Determine the [X, Y] coordinate at the center of the cell enclosing the given text.  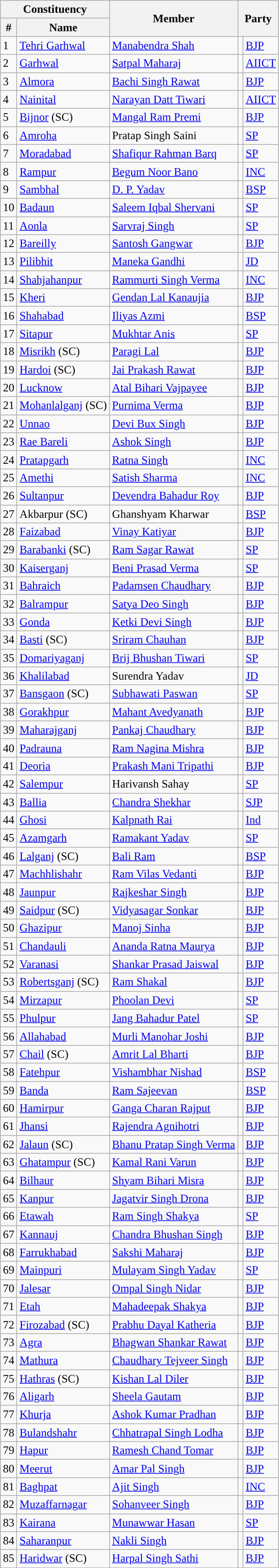
Ghatampur (SC) [63, 1162]
74 [9, 1360]
Jai Prakash Rawat [174, 370]
Constituency [55, 9]
Misrikh (SC) [63, 352]
Lucknow [63, 388]
Bahraich [63, 586]
8 [9, 171]
Nainital [63, 99]
72 [9, 1324]
Sheela Gautam [174, 1397]
Padamsen Chaudhary [174, 586]
Ram Sagar Rawat [174, 550]
Muzaffarnagar [63, 1505]
Harivansh Sahay [174, 784]
30 [9, 568]
83 [9, 1523]
Manoj Sinha [174, 928]
48 [9, 892]
Hathras (SC) [63, 1379]
59 [9, 1090]
Member [174, 18]
49 [9, 910]
Hardoi (SC) [63, 370]
Atal Bihari Vajpayee [174, 388]
Surendra Yadav [174, 676]
78 [9, 1433]
43 [9, 802]
11 [9, 226]
80 [9, 1469]
41 [9, 766]
Prakash Mani Tripathi [174, 766]
Khurja [63, 1415]
Saharanpur [63, 1541]
Gonda [63, 622]
Sambhal [63, 189]
75 [9, 1379]
Phoolan Devi [174, 1000]
Vishambhar Nishad [174, 1072]
23 [9, 442]
85 [9, 1559]
Chandra Bhushan Singh [174, 1234]
38 [9, 712]
Devendra Bahadur Roy [174, 496]
Ram Vilas Vedanti [174, 874]
Harpal Singh Sathi [174, 1559]
Mohanlalganj (SC) [63, 406]
46 [9, 856]
24 [9, 460]
Ketki Devi Singh [174, 622]
Deoria [63, 766]
9 [9, 189]
Meerut [63, 1469]
2 [9, 63]
17 [9, 334]
Kamal Rani Varun [174, 1162]
Phulpur [63, 1018]
Faizabad [63, 532]
Nakli Singh [174, 1541]
Machhlishahr [63, 874]
50 [9, 928]
Hamirpur [63, 1108]
21 [9, 406]
Pankaj Chaudhary [174, 730]
79 [9, 1451]
Ram Sajeevan [174, 1090]
Sohanveer Singh [174, 1505]
Bansgaon (SC) [63, 694]
77 [9, 1415]
Name [63, 27]
52 [9, 964]
35 [9, 658]
Satish Sharma [174, 478]
6 [9, 135]
37 [9, 694]
Amar Pal Singh [174, 1469]
Sarvraj Singh [174, 226]
Beni Prasad Verma [174, 568]
Kaiserganj [63, 568]
Shahjahanpur [63, 280]
Ghanshyam Kharwar [174, 514]
Pratap Singh Saini [174, 135]
Unnao [63, 424]
Murli Manohar Joshi [174, 1036]
81 [9, 1487]
15 [9, 298]
Akbarpur (SC) [63, 514]
Mathura [63, 1360]
32 [9, 604]
Sultanpur [63, 496]
73 [9, 1342]
82 [9, 1505]
51 [9, 946]
Jalaun (SC) [63, 1144]
Ananda Ratna Maurya [174, 946]
5 [9, 117]
Padrauna [63, 748]
Maneka Gandhi [174, 262]
Moradabad [63, 153]
Domariyaganj [63, 658]
Ram Singh Shakya [174, 1216]
Kishan Lal Diler [174, 1379]
Party [258, 18]
Banda [63, 1090]
Shyam Bihari Misra [174, 1180]
Ramakant Yadav [174, 838]
Gorakhpur [63, 712]
Bilhaur [63, 1180]
Mirzapur [63, 1000]
Rammurti Singh Verma [174, 280]
40 [9, 748]
Jaunpur [63, 892]
Bulandshahr [63, 1433]
39 [9, 730]
Vinay Katiyar [174, 532]
34 [9, 640]
Azamgarh [63, 838]
Ajit Singh [174, 1487]
Farrukhabad [63, 1252]
71 [9, 1306]
Ghosi [63, 820]
31 [9, 586]
Shahabad [63, 316]
Ballia [63, 802]
Bachi Singh Rawat [174, 81]
84 [9, 1541]
61 [9, 1126]
Hapur [63, 1451]
Shafiqur Rahman Barq [174, 153]
Gendan Lal Kanaujia [174, 298]
64 [9, 1180]
Firozabad (SC) [63, 1324]
Ram Shakal [174, 982]
26 [9, 496]
Jalesar [63, 1288]
Subhawati Paswan [174, 694]
Bareilly [63, 244]
Narayan Datt Tiwari [174, 99]
53 [9, 982]
57 [9, 1054]
Sitapur [63, 334]
Chail (SC) [63, 1054]
Basti (SC) [63, 640]
Saidpur (SC) [63, 910]
Kairana [63, 1523]
66 [9, 1216]
25 [9, 478]
Ratna Singh [174, 460]
Mangal Ram Premi [174, 117]
Sriram Chauhan [174, 640]
Ompal Singh Nidar [174, 1288]
Satpal Maharaj [174, 63]
10 [9, 207]
7 [9, 153]
Manabendra Shah [174, 45]
Allahabad [63, 1036]
Agra [63, 1342]
Etah [63, 1306]
Tehri Garhwal [63, 45]
Rajendra Agnihotri [174, 1126]
Maharajganj [63, 730]
Begum Noor Bano [174, 171]
Paragi Lal [174, 352]
62 [9, 1144]
Bhagwan Shankar Rawat [174, 1342]
55 [9, 1018]
63 [9, 1162]
Baghpat [63, 1487]
Kannauj [63, 1234]
45 [9, 838]
Ind [261, 820]
Amethi [63, 478]
19 [9, 370]
Bhanu Pratap Singh Verma [174, 1144]
Mahadeepak Shakya [174, 1306]
Rajkeshar Singh [174, 892]
Rae Bareli [63, 442]
3 [9, 81]
76 [9, 1397]
42 [9, 784]
Fatehpur [63, 1072]
Iliyas Azmi [174, 316]
4 [9, 99]
Haridwar (SC) [63, 1559]
Ghazipur [63, 928]
Jang Bahadur Patel [174, 1018]
Ashok Kumar Pradhan [174, 1415]
Munawwar Hasan [174, 1523]
Kalpnath Rai [174, 820]
54 [9, 1000]
Amroha [63, 135]
13 [9, 262]
18 [9, 352]
Jagatvir Singh Drona [174, 1198]
Balrampur [63, 604]
Salempur [63, 784]
Chandra Shekhar [174, 802]
Devi Bux Singh [174, 424]
70 [9, 1288]
Amrit Lal Bharti [174, 1054]
Shankar Prasad Jaiswal [174, 964]
1 [9, 45]
Mainpuri [63, 1270]
69 [9, 1270]
Ram Nagina Mishra [174, 748]
Chandauli [63, 946]
16 [9, 316]
Sakshi Maharaj [174, 1252]
Ramesh Chand Tomar [174, 1451]
67 [9, 1234]
Chaudhary Tejveer Singh [174, 1360]
Kanpur [63, 1198]
Vidyasagar Sonkar [174, 910]
22 [9, 424]
28 [9, 532]
Aonla [63, 226]
Santosh Gangwar [174, 244]
Mukhtar Anis [174, 334]
33 [9, 622]
36 [9, 676]
Ashok Singh [174, 442]
# [9, 27]
Khalilabad [63, 676]
Kheri [63, 298]
Lalganj (SC) [63, 856]
Garhwal [63, 63]
Saleem Iqbal Shervani [174, 207]
Jhansi [63, 1126]
58 [9, 1072]
Rampur [63, 171]
Brij Bhushan Tiwari [174, 658]
65 [9, 1198]
D. P. Yadav [174, 189]
Mulayam Singh Yadav [174, 1270]
Varanasi [63, 964]
Badaun [63, 207]
27 [9, 514]
12 [9, 244]
44 [9, 820]
Mahant Avedyanath [174, 712]
Pilibhit [63, 262]
Bali Ram [174, 856]
SJP [261, 802]
Bijnor (SC) [63, 117]
Chhatrapal Singh Lodha [174, 1433]
14 [9, 280]
Pratapgarh [63, 460]
Robertsganj (SC) [63, 982]
Satya Deo Singh [174, 604]
Ganga Charan Rajput [174, 1108]
56 [9, 1036]
68 [9, 1252]
60 [9, 1108]
Prabhu Dayal Katheria [174, 1324]
29 [9, 550]
Purnima Verma [174, 406]
47 [9, 874]
Almora [63, 81]
Etawah [63, 1216]
20 [9, 388]
Barabanki (SC) [63, 550]
Aligarh [63, 1397]
